From the cell containing the given text, extract its center point as [x, y] coordinate. 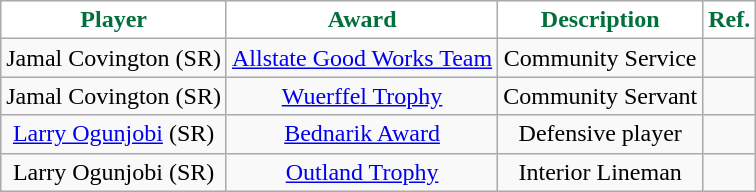
Description [600, 20]
Award [362, 20]
Community Servant [600, 96]
Outland Trophy [362, 172]
Interior Lineman [600, 172]
Defensive player [600, 134]
Ref. [730, 20]
Player [114, 20]
Bednarik Award [362, 134]
Allstate Good Works Team [362, 58]
Wuerffel Trophy [362, 96]
Community Service [600, 58]
